Locate the cell with the specified text and output its [x, y] center coordinate. 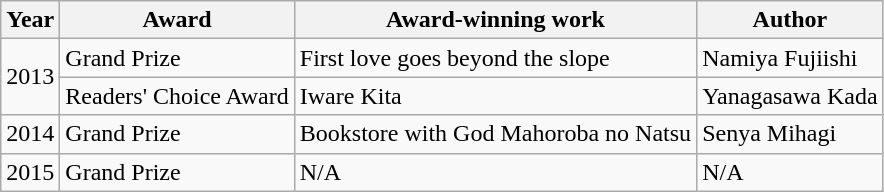
2015 [30, 172]
2013 [30, 77]
Year [30, 20]
Senya Mihagi [790, 134]
Award [177, 20]
Iware Kita [495, 96]
Readers' Choice Award [177, 96]
Award-winning work [495, 20]
2014 [30, 134]
Author [790, 20]
Namiya Fujiishi [790, 58]
Yanagasawa Kada [790, 96]
Bookstore with God Mahoroba no Natsu [495, 134]
First love goes beyond the slope [495, 58]
